Return the (X, Y) coordinate for the center point of the cell that contains the specified text.  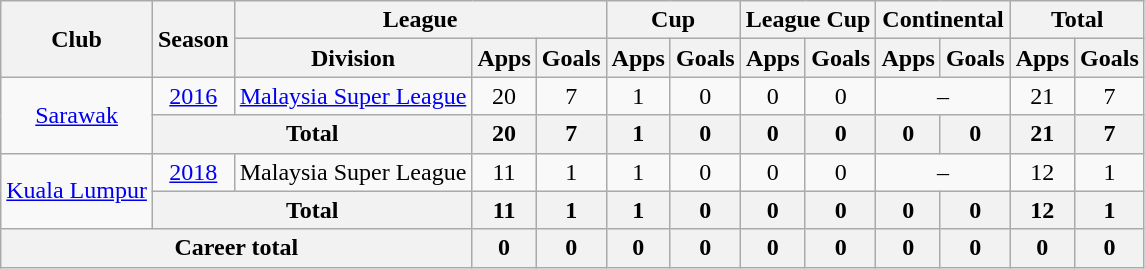
Kuala Lumpur (77, 191)
Continental (943, 20)
2016 (193, 96)
League Cup (808, 20)
Career total (236, 248)
Sarawak (77, 115)
2018 (193, 172)
Club (77, 39)
League (420, 20)
Cup (673, 20)
Division (353, 58)
Season (193, 39)
